For the text-containing cell, return its midpoint in (X, Y) coordinate format. 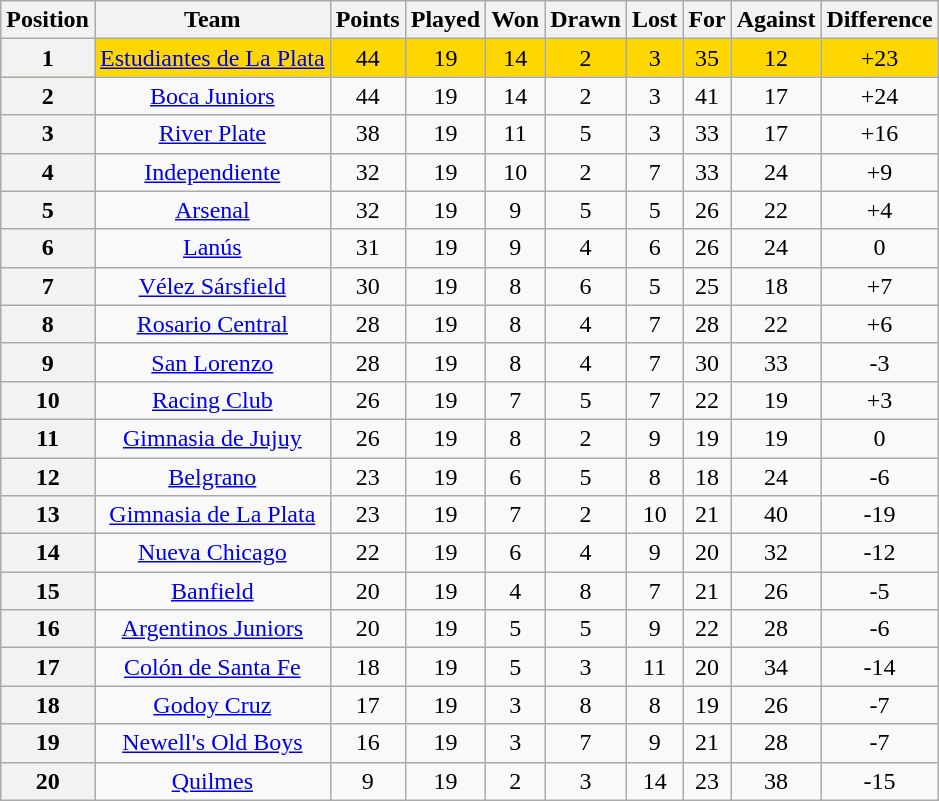
Lanús (212, 248)
-19 (880, 515)
40 (776, 515)
Nueva Chicago (212, 553)
+24 (880, 96)
+16 (880, 134)
Won (516, 20)
Belgrano (212, 477)
1 (48, 58)
34 (776, 667)
Position (48, 20)
15 (48, 591)
Independiente (212, 172)
13 (48, 515)
Against (776, 20)
Colón de Santa Fe (212, 667)
Quilmes (212, 781)
Team (212, 20)
+6 (880, 324)
Played (445, 20)
Racing Club (212, 400)
35 (707, 58)
+23 (880, 58)
Newell's Old Boys (212, 743)
25 (707, 286)
Difference (880, 20)
Lost (654, 20)
Vélez Sársfield (212, 286)
41 (707, 96)
Drawn (586, 20)
+3 (880, 400)
-14 (880, 667)
-15 (880, 781)
-12 (880, 553)
Godoy Cruz (212, 705)
-3 (880, 362)
-5 (880, 591)
31 (368, 248)
Arsenal (212, 210)
Banfield (212, 591)
Gimnasia de La Plata (212, 515)
+7 (880, 286)
For (707, 20)
River Plate (212, 134)
Points (368, 20)
Estudiantes de La Plata (212, 58)
+4 (880, 210)
+9 (880, 172)
Rosario Central (212, 324)
San Lorenzo (212, 362)
Boca Juniors (212, 96)
Gimnasia de Jujuy (212, 438)
Argentinos Juniors (212, 629)
